Capture the cell that displays the provided text and extract its (x, y) central coordinate. 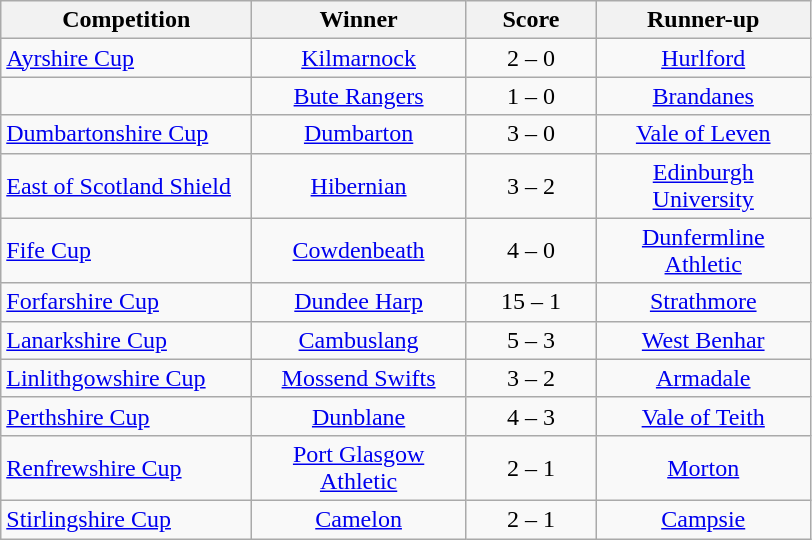
4 – 0 (530, 250)
Kilmarnock (359, 58)
West Benhar (703, 340)
3 – 0 (530, 134)
Mossend Swifts (359, 378)
Runner-up (703, 20)
1 – 0 (530, 96)
Cambuslang (359, 340)
Armadale (703, 378)
Vale of Teith (703, 416)
Ayrshire Cup (126, 58)
Lanarkshire Cup (126, 340)
East of Scotland Shield (126, 186)
Dumbartonshire Cup (126, 134)
Morton (703, 468)
Camelon (359, 519)
Vale of Leven (703, 134)
Competition (126, 20)
Dundee Harp (359, 302)
Edinburgh University (703, 186)
2 – 0 (530, 58)
Score (530, 20)
Dumbarton (359, 134)
Winner (359, 20)
Hurlford (703, 58)
5 – 3 (530, 340)
Dunfermline Athletic (703, 250)
Cowdenbeath (359, 250)
Hibernian (359, 186)
Bute Rangers (359, 96)
Perthshire Cup (126, 416)
Campsie (703, 519)
Fife Cup (126, 250)
Port Glasgow Athletic (359, 468)
Stirlingshire Cup (126, 519)
Forfarshire Cup (126, 302)
Linlithgowshire Cup (126, 378)
Renfrewshire Cup (126, 468)
15 – 1 (530, 302)
Strathmore (703, 302)
4 – 3 (530, 416)
Dunblane (359, 416)
Brandanes (703, 96)
